Return (X, Y) of the center of cell containing provided text 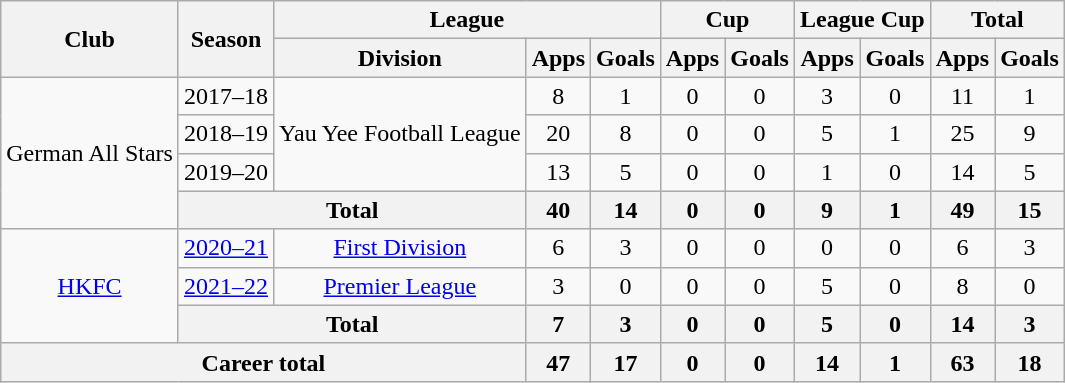
11 (962, 96)
2017–18 (226, 96)
2021–22 (226, 286)
2018–19 (226, 134)
Division (400, 58)
15 (1030, 210)
13 (558, 172)
25 (962, 134)
7 (558, 324)
47 (558, 362)
63 (962, 362)
17 (626, 362)
Season (226, 39)
Premier League (400, 286)
HKFC (90, 286)
20 (558, 134)
Club (90, 39)
League (468, 20)
First Division (400, 248)
49 (962, 210)
2020–21 (226, 248)
German All Stars (90, 153)
Career total (264, 362)
18 (1030, 362)
2019–20 (226, 172)
40 (558, 210)
League Cup (862, 20)
Cup (727, 20)
Yau Yee Football League (400, 134)
